Locate the cell with the specified text and output its (x, y) center coordinate. 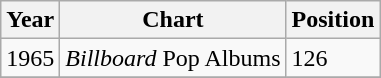
Position (333, 20)
1965 (30, 58)
Year (30, 20)
126 (333, 58)
Billboard Pop Albums (173, 58)
Chart (173, 20)
